From the cell containing the given text, extract its center point as (X, Y) coordinate. 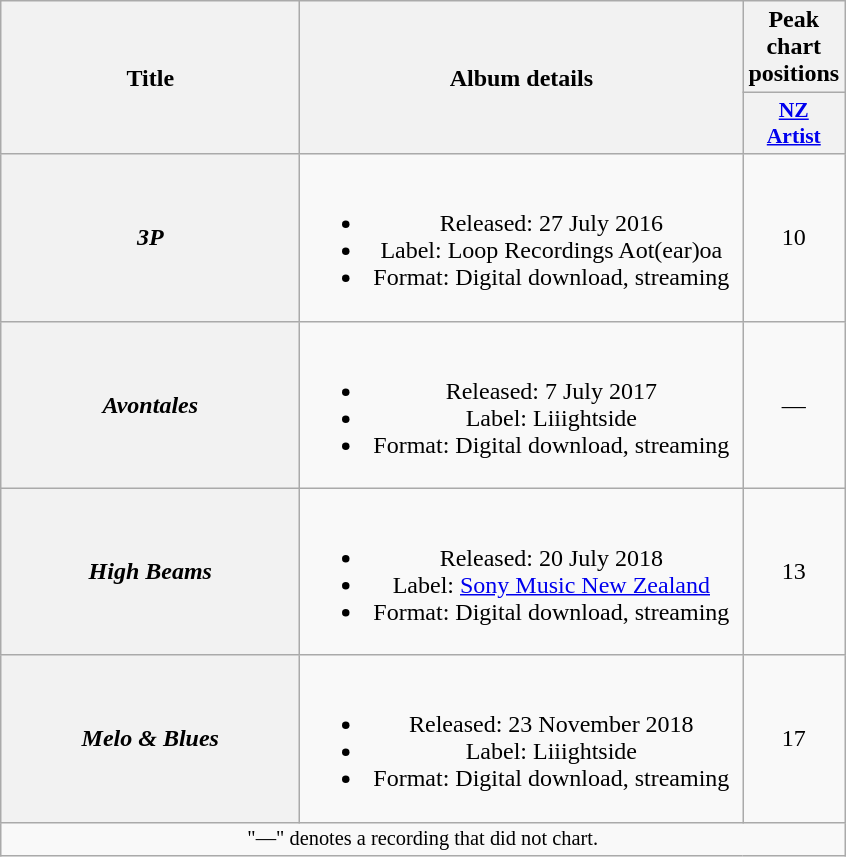
Melo & Blues (150, 738)
17 (794, 738)
Released: 20 July 2018Label: Sony Music New ZealandFormat: Digital download, streaming (522, 572)
3P (150, 238)
"—" denotes a recording that did not chart. (423, 839)
Peak chart positions (794, 47)
Released: 27 July 2016Label: Loop Recordings Aot(ear)oaFormat: Digital download, streaming (522, 238)
— (794, 404)
High Beams (150, 572)
Released: 7 July 2017Label: LiiightsideFormat: Digital download, streaming (522, 404)
13 (794, 572)
Album details (522, 78)
Avontales (150, 404)
NZArtist (794, 124)
Title (150, 78)
Released: 23 November 2018Label: LiiightsideFormat: Digital download, streaming (522, 738)
10 (794, 238)
